Provide the [X, Y] coordinate of the cell's center where the given text is located.  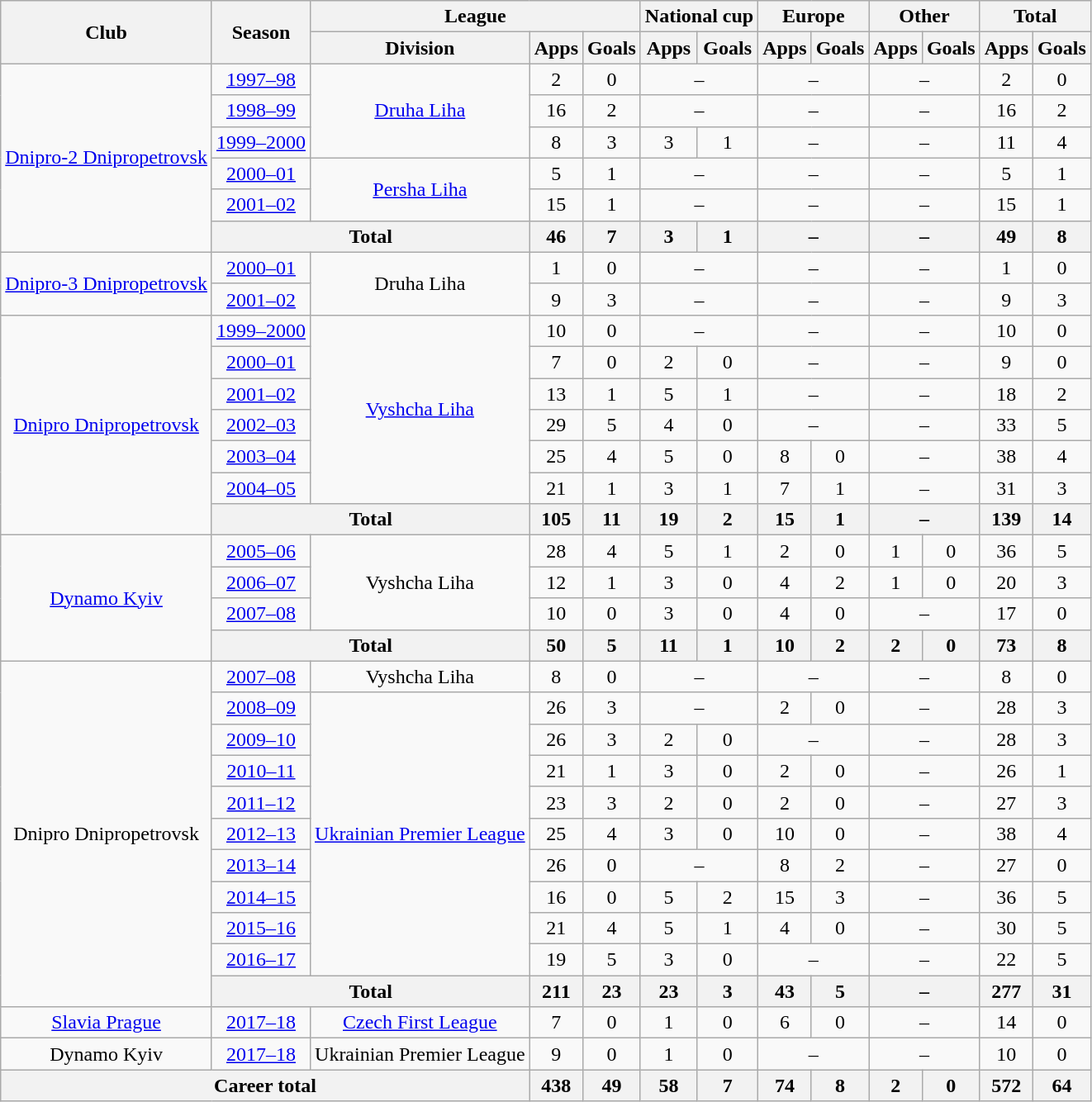
139 [1006, 520]
438 [556, 1085]
2013–14 [261, 865]
46 [556, 236]
2015–16 [261, 929]
277 [1006, 991]
Slavia Prague [107, 1023]
1997–98 [261, 79]
League [476, 17]
2010–11 [261, 771]
29 [556, 425]
2009–10 [261, 739]
National cup [699, 17]
6 [785, 1023]
Division [420, 48]
2005–06 [261, 551]
2011–12 [261, 802]
30 [1006, 929]
Dnipro-3 Dnipropetrovsk [107, 283]
Club [107, 32]
211 [556, 991]
Dnipro-2 Dnipropetrovsk [107, 158]
73 [1006, 645]
2003–04 [261, 457]
Czech First League [420, 1023]
50 [556, 645]
Season [261, 32]
572 [1006, 1085]
17 [1006, 614]
64 [1062, 1085]
74 [785, 1085]
58 [668, 1085]
Europe [814, 17]
2004–05 [261, 488]
33 [1006, 425]
2016–17 [261, 960]
2006–07 [261, 582]
Persha Liha [420, 189]
13 [556, 394]
12 [556, 582]
2008–09 [261, 708]
2014–15 [261, 896]
2002–03 [261, 425]
2012–13 [261, 834]
1998–99 [261, 111]
43 [785, 991]
20 [1006, 582]
Other [924, 17]
105 [556, 520]
Career total [265, 1085]
18 [1006, 394]
22 [1006, 960]
